From the cell containing the given text, extract its center point as (x, y) coordinate. 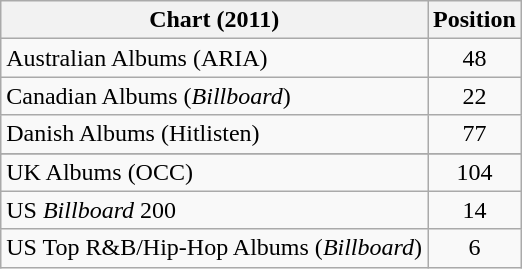
104 (475, 172)
Chart (2011) (214, 20)
US Billboard 200 (214, 210)
UK Albums (OCC) (214, 172)
77 (475, 134)
Canadian Albums (Billboard) (214, 96)
Danish Albums (Hitlisten) (214, 134)
14 (475, 210)
22 (475, 96)
6 (475, 248)
48 (475, 58)
US Top R&B/Hip-Hop Albums (Billboard) (214, 248)
Australian Albums (ARIA) (214, 58)
Position (475, 20)
